Output the (X, Y) coordinate of the center of the cell containing the given text.  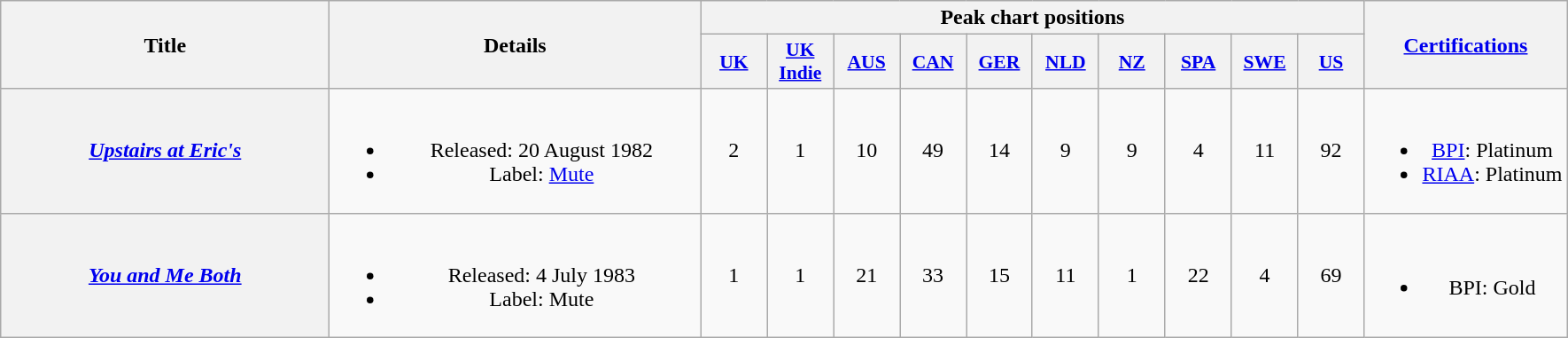
NZ (1132, 62)
14 (999, 151)
GER (999, 62)
SWE (1265, 62)
22 (1198, 275)
NLD (1065, 62)
BPI: Gold (1465, 275)
Peak chart positions (1033, 18)
49 (934, 151)
Released: 4 July 1983Label: Mute (516, 275)
Details (516, 44)
10 (866, 151)
15 (999, 275)
33 (934, 275)
SPA (1198, 62)
UK (734, 62)
Title (165, 44)
BPI: PlatinumRIAA: Platinum (1465, 151)
21 (866, 275)
CAN (934, 62)
92 (1331, 151)
Released: 20 August 1982Label: Mute (516, 151)
UKIndie (801, 62)
US (1331, 62)
2 (734, 151)
69 (1331, 275)
AUS (866, 62)
Upstairs at Eric's (165, 151)
Certifications (1465, 44)
You and Me Both (165, 275)
